Provide the [x, y] coordinate of the cell's center where the given text is located.  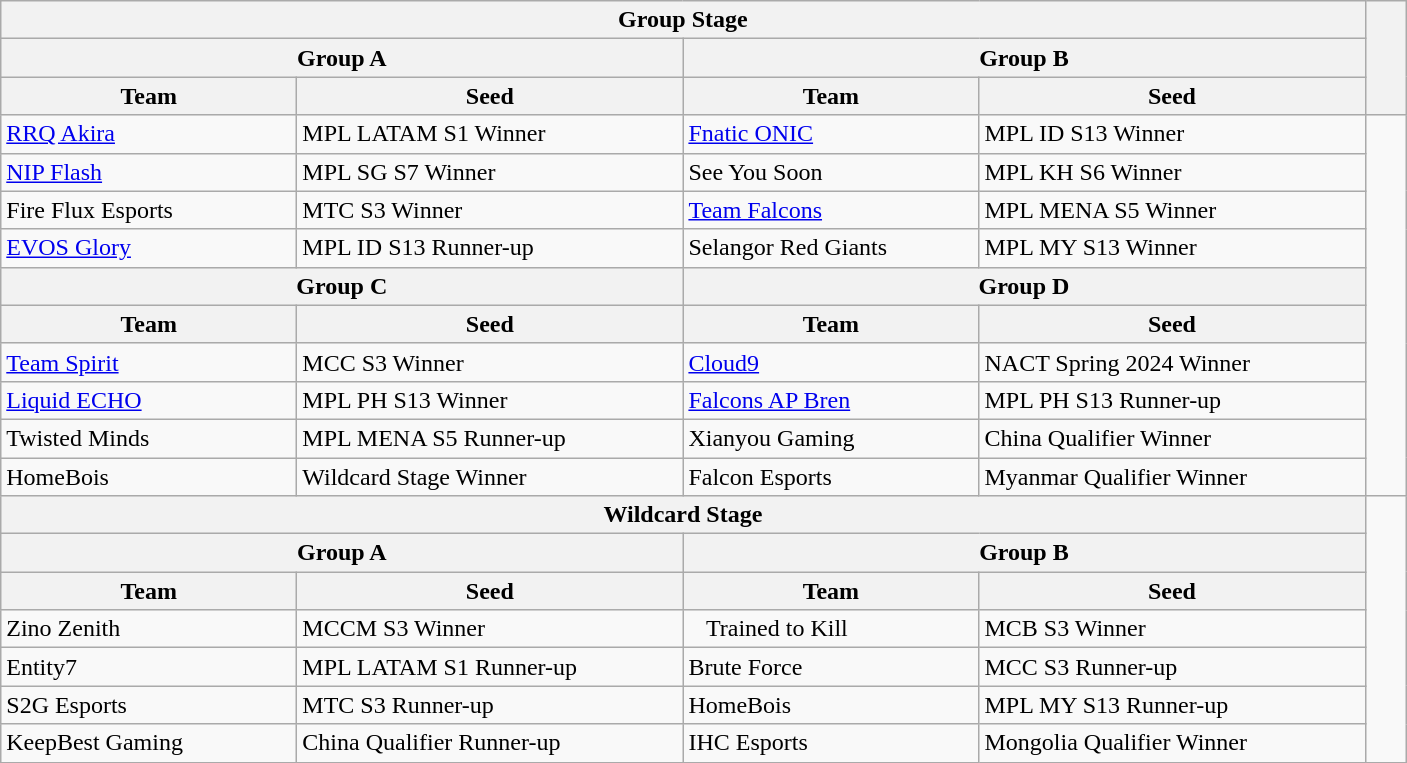
Fnatic ONIC [831, 134]
China Qualifier Runner-up [490, 743]
MPL SG S7 Winner [490, 172]
Twisted Minds [149, 438]
MPL MY S13 Winner [1172, 248]
NACT Spring 2024 Winner [1172, 362]
Team Spirit [149, 362]
Team Falcons [831, 210]
MPL MY S13 Runner-up [1172, 705]
MCB S3 Winner [1172, 629]
Fire Flux Esports [149, 210]
MPL ID S13 Runner-up [490, 248]
KeepBest Gaming [149, 743]
Trained to Kill [831, 629]
IHC Esports [831, 743]
MPL KH S6 Winner [1172, 172]
MCCM S3 Winner [490, 629]
MTC S3 Runner-up [490, 705]
Myanmar Qualifier Winner [1172, 477]
MPL ID S13 Winner [1172, 134]
See You Soon [831, 172]
China Qualifier Winner [1172, 438]
Selangor Red Giants [831, 248]
RRQ Akira [149, 134]
Falcon Esports [831, 477]
Zino Zenith [149, 629]
Cloud9 [831, 362]
MPL LATAM S1 Winner [490, 134]
MTC S3 Winner [490, 210]
MPL LATAM S1 Runner-up [490, 667]
MPL PH S13 Runner-up [1172, 400]
Wildcard Stage Winner [490, 477]
Entity7 [149, 667]
Falcons AP Bren [831, 400]
Group D [1024, 286]
MPL MENA S5 Winner [1172, 210]
Liquid ECHO [149, 400]
Group C [342, 286]
S2G Esports [149, 705]
NIP Flash [149, 172]
MCC S3 Winner [490, 362]
MPL MENA S5 Runner-up [490, 438]
Mongolia Qualifier Winner [1172, 743]
Wildcard Stage [683, 515]
Group Stage [683, 20]
Brute Force [831, 667]
MPL PH S13 Winner [490, 400]
MCC S3 Runner-up [1172, 667]
EVOS Glory [149, 248]
Xianyou Gaming [831, 438]
